Pinpoint the cell where the given text exists, returning its [X, Y] midpoint coordinate. 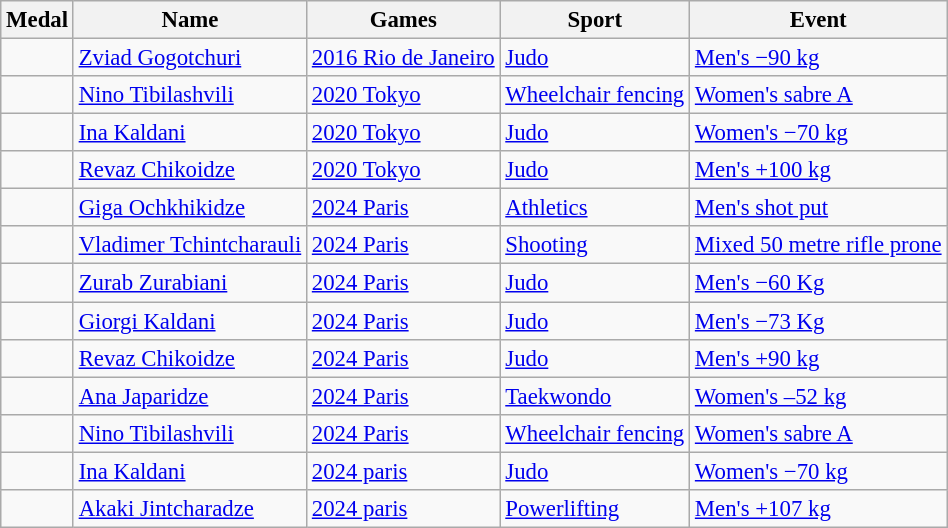
Men's −73 Kg [818, 321]
Medal [38, 20]
Mixed 50 metre rifle prone [818, 245]
Sport [595, 20]
Ana Japaridze [190, 396]
Giga Ochkhikidze [190, 208]
Men's shot put [818, 208]
Games [404, 20]
Athletics [595, 208]
Women's –52 kg [818, 396]
Men's +107 kg [818, 509]
Shooting [595, 245]
Zurab Zurabiani [190, 283]
Taekwondo [595, 396]
Men's +100 kg [818, 170]
Akaki Jintcharadze [190, 509]
Powerlifting [595, 509]
2016 Rio de Janeiro [404, 58]
Men's +90 kg [818, 358]
Name [190, 20]
Vladimer Tchintcharauli [190, 245]
Event [818, 20]
Men's −60 Kg [818, 283]
Zviad Gogotchuri [190, 58]
Giorgi Kaldani [190, 321]
Men's −90 kg [818, 58]
